For the text-containing cell, return its midpoint in [x, y] coordinate format. 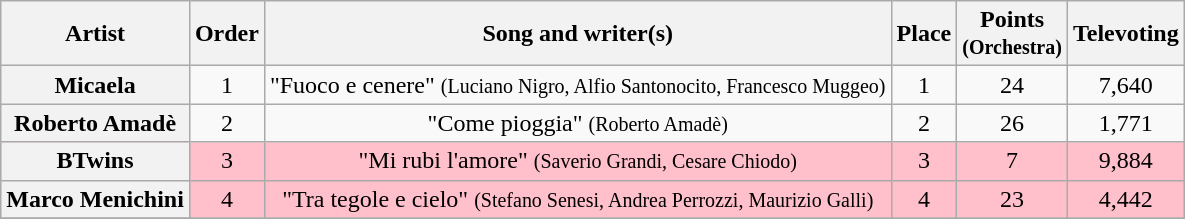
"Fuoco e cenere" (Luciano Nigro, Alfio Santonocito, Francesco Muggeo) [578, 85]
Artist [96, 34]
Televoting [1126, 34]
9,884 [1126, 161]
23 [1012, 199]
Song and writer(s) [578, 34]
7 [1012, 161]
Marco Menichini [96, 199]
"Come pioggia" (Roberto Amadè) [578, 123]
1,771 [1126, 123]
24 [1012, 85]
Points(Orchestra) [1012, 34]
7,640 [1126, 85]
4,442 [1126, 199]
Place [924, 34]
"Tra tegole e cielo" (Stefano Senesi, Andrea Perrozzi, Maurizio Galli) [578, 199]
Micaela [96, 85]
BTwins [96, 161]
Roberto Amadè [96, 123]
26 [1012, 123]
Order [226, 34]
"Mi rubi l'amore" (Saverio Grandi, Cesare Chiodo) [578, 161]
